Determine the (x, y) coordinate at the center of the cell enclosing the given text.  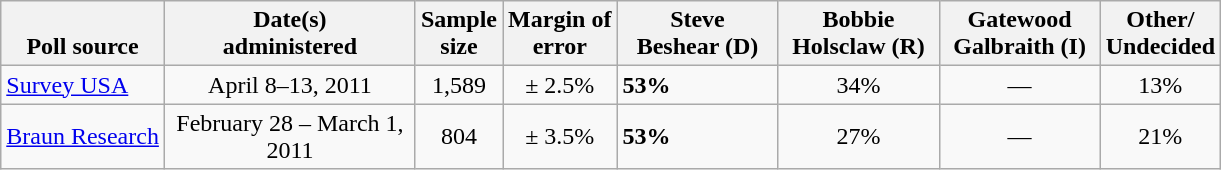
April 8–13, 2011 (290, 85)
Margin oferror (560, 34)
SteveBeshear (D) (698, 34)
Survey USA (83, 85)
± 2.5% (560, 85)
804 (458, 136)
34% (858, 85)
Poll source (83, 34)
Samplesize (458, 34)
Other/Undecided (1160, 34)
BobbieHolsclaw (R) (858, 34)
February 28 – March 1, 2011 (290, 136)
GatewoodGalbraith (I) (1020, 34)
27% (858, 136)
13% (1160, 85)
Braun Research (83, 136)
Date(s)administered (290, 34)
± 3.5% (560, 136)
21% (1160, 136)
1,589 (458, 85)
